From the cell containing the given text, extract its center point as (X, Y) coordinate. 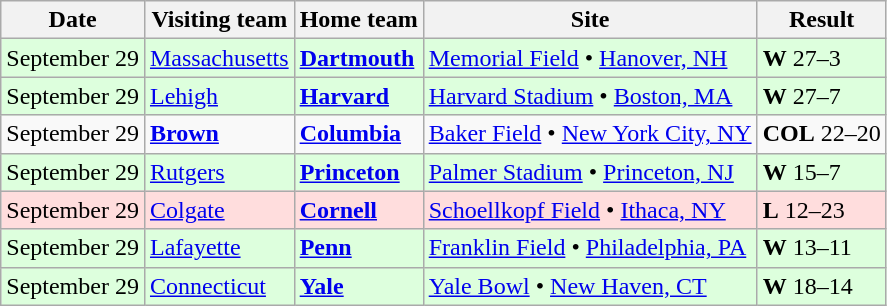
Cornell (358, 210)
Connecticut (219, 286)
W 27–7 (822, 96)
Yale (358, 286)
Lehigh (219, 96)
Rutgers (219, 172)
Columbia (358, 134)
Visiting team (219, 20)
Brown (219, 134)
Princeton (358, 172)
Memorial Field • Hanover, NH (590, 58)
Colgate (219, 210)
W 27–3 (822, 58)
Massachusetts (219, 58)
COL 22–20 (822, 134)
Home team (358, 20)
Site (590, 20)
Schoellkopf Field • Ithaca, NY (590, 210)
W 15–7 (822, 172)
Harvard Stadium • Boston, MA (590, 96)
Franklin Field • Philadelphia, PA (590, 248)
Result (822, 20)
Yale Bowl • New Haven, CT (590, 286)
Dartmouth (358, 58)
Penn (358, 248)
W 13–11 (822, 248)
L 12–23 (822, 210)
Harvard (358, 96)
Date (73, 20)
Palmer Stadium • Princeton, NJ (590, 172)
W 18–14 (822, 286)
Baker Field • New York City, NY (590, 134)
Lafayette (219, 248)
